From the cell containing the given text, extract its center point as (x, y) coordinate. 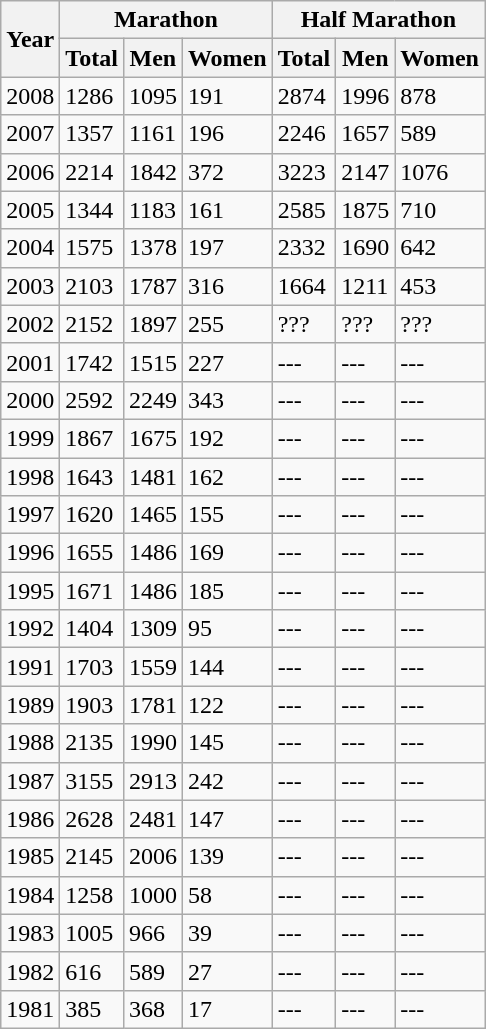
1575 (92, 248)
1655 (92, 553)
242 (227, 781)
1997 (30, 515)
1990 (152, 743)
39 (227, 933)
1903 (92, 705)
1998 (30, 477)
Half Marathon (378, 20)
192 (227, 438)
27 (227, 971)
1559 (152, 667)
2332 (304, 248)
161 (227, 210)
1742 (92, 362)
385 (92, 1009)
1095 (152, 96)
58 (227, 895)
162 (227, 477)
1481 (152, 477)
1842 (152, 172)
1781 (152, 705)
1787 (152, 286)
616 (92, 971)
1995 (30, 591)
191 (227, 96)
1982 (30, 971)
Year (30, 39)
155 (227, 515)
1404 (92, 629)
1988 (30, 743)
1258 (92, 895)
227 (227, 362)
2002 (30, 324)
1286 (92, 96)
1992 (30, 629)
453 (440, 286)
642 (440, 248)
2249 (152, 400)
1867 (92, 438)
255 (227, 324)
147 (227, 819)
1309 (152, 629)
2103 (92, 286)
2001 (30, 362)
1991 (30, 667)
95 (227, 629)
17 (227, 1009)
2628 (92, 819)
1643 (92, 477)
343 (227, 400)
139 (227, 857)
1344 (92, 210)
1664 (304, 286)
1985 (30, 857)
1897 (152, 324)
196 (227, 134)
2135 (92, 743)
3155 (92, 781)
1183 (152, 210)
1005 (92, 933)
1983 (30, 933)
1989 (30, 705)
2152 (92, 324)
197 (227, 248)
2214 (92, 172)
144 (227, 667)
1378 (152, 248)
368 (152, 1009)
710 (440, 210)
2003 (30, 286)
2592 (92, 400)
1515 (152, 362)
1987 (30, 781)
2004 (30, 248)
1465 (152, 515)
169 (227, 553)
1620 (92, 515)
1076 (440, 172)
1357 (92, 134)
2005 (30, 210)
1211 (366, 286)
122 (227, 705)
966 (152, 933)
185 (227, 591)
2585 (304, 210)
372 (227, 172)
2007 (30, 134)
2145 (92, 857)
1703 (92, 667)
2913 (152, 781)
2246 (304, 134)
3223 (304, 172)
1675 (152, 438)
1657 (366, 134)
1999 (30, 438)
2008 (30, 96)
1875 (366, 210)
1981 (30, 1009)
2874 (304, 96)
878 (440, 96)
1671 (92, 591)
316 (227, 286)
2481 (152, 819)
1690 (366, 248)
1986 (30, 819)
1161 (152, 134)
2000 (30, 400)
2147 (366, 172)
145 (227, 743)
Marathon (166, 20)
1000 (152, 895)
1984 (30, 895)
